Capture the cell that displays the provided text and extract its (X, Y) central coordinate. 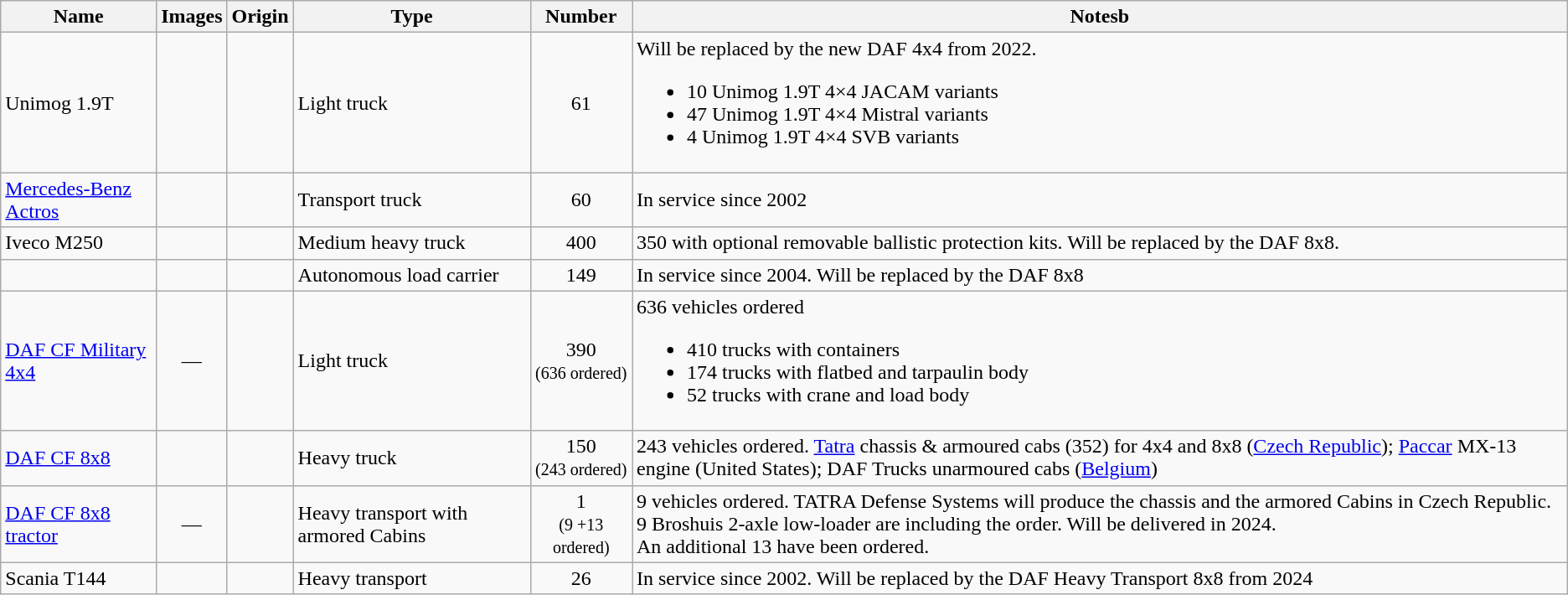
Images (192, 17)
61 (581, 102)
60 (581, 199)
636 vehicles ordered410 trucks with containers174 trucks with flatbed and tarpaulin body52 trucks with crane and load body (1099, 360)
Unimog 1.9T (79, 102)
In service since 2002. Will be replaced by the DAF Heavy Transport 8x8 from 2024 (1099, 578)
Heavy truck (412, 458)
150(243 ordered) (581, 458)
Medium heavy truck (412, 243)
350 with optional removable ballistic protection kits. Will be replaced by the DAF 8x8. (1099, 243)
Mercedes-Benz Actros (79, 199)
Scania T144 (79, 578)
Iveco M250 (79, 243)
Transport truck (412, 199)
26 (581, 578)
Type (412, 17)
In service since 2004. Will be replaced by the DAF 8x8 (1099, 275)
Heavy transport with armored Cabins (412, 524)
1(9 +13 ordered) (581, 524)
Autonomous load carrier (412, 275)
DAF CF Military 4x4 (79, 360)
Heavy transport (412, 578)
Origin (260, 17)
DAF CF 8x8 tractor (79, 524)
Number (581, 17)
DAF CF 8x8 (79, 458)
149 (581, 275)
400 (581, 243)
Will be replaced by the new DAF 4x4 from 2022.10 Unimog 1.9T 4×4 JACAM variants47 Unimog 1.9T 4×4 Mistral variants4 Unimog 1.9T 4×4 SVB variants (1099, 102)
390(636 ordered) (581, 360)
Notesb (1099, 17)
Name (79, 17)
In service since 2002 (1099, 199)
